Locate the cell with the specified text and output its (x, y) center coordinate. 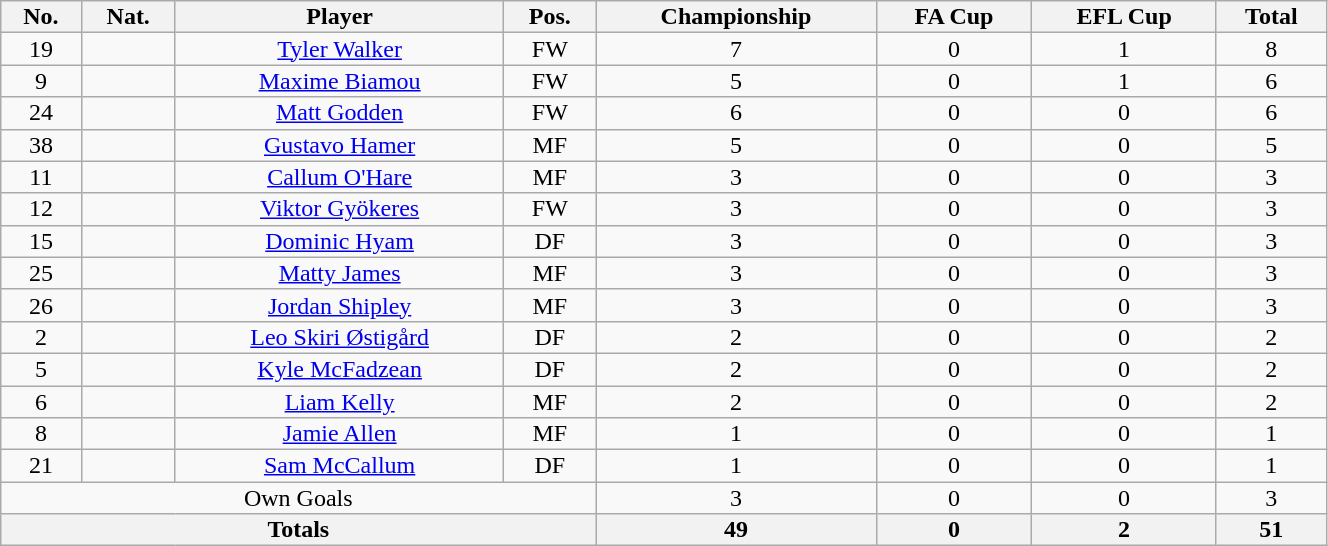
Kyle McFadzean (340, 369)
Tyler Walker (340, 49)
Jamie Allen (340, 434)
26 (41, 305)
38 (41, 145)
Dominic Hyam (340, 241)
15 (41, 241)
Sam McCallum (340, 466)
Player (340, 17)
Pos. (550, 17)
7 (736, 49)
12 (41, 209)
49 (736, 530)
Liam Kelly (340, 402)
Leo Skiri Østigård (340, 337)
No. (41, 17)
24 (41, 113)
11 (41, 177)
Matt Godden (340, 113)
19 (41, 49)
Total (1271, 17)
25 (41, 273)
51 (1271, 530)
Matty James (340, 273)
9 (41, 81)
Totals (298, 530)
Callum O'Hare (340, 177)
Own Goals (298, 498)
Championship (736, 17)
Jordan Shipley (340, 305)
21 (41, 466)
EFL Cup (1124, 17)
Viktor Gyökeres (340, 209)
FA Cup (954, 17)
Gustavo Hamer (340, 145)
Maxime Biamou (340, 81)
Nat. (128, 17)
